Pinpoint the cell where the given text exists, returning its [X, Y] midpoint coordinate. 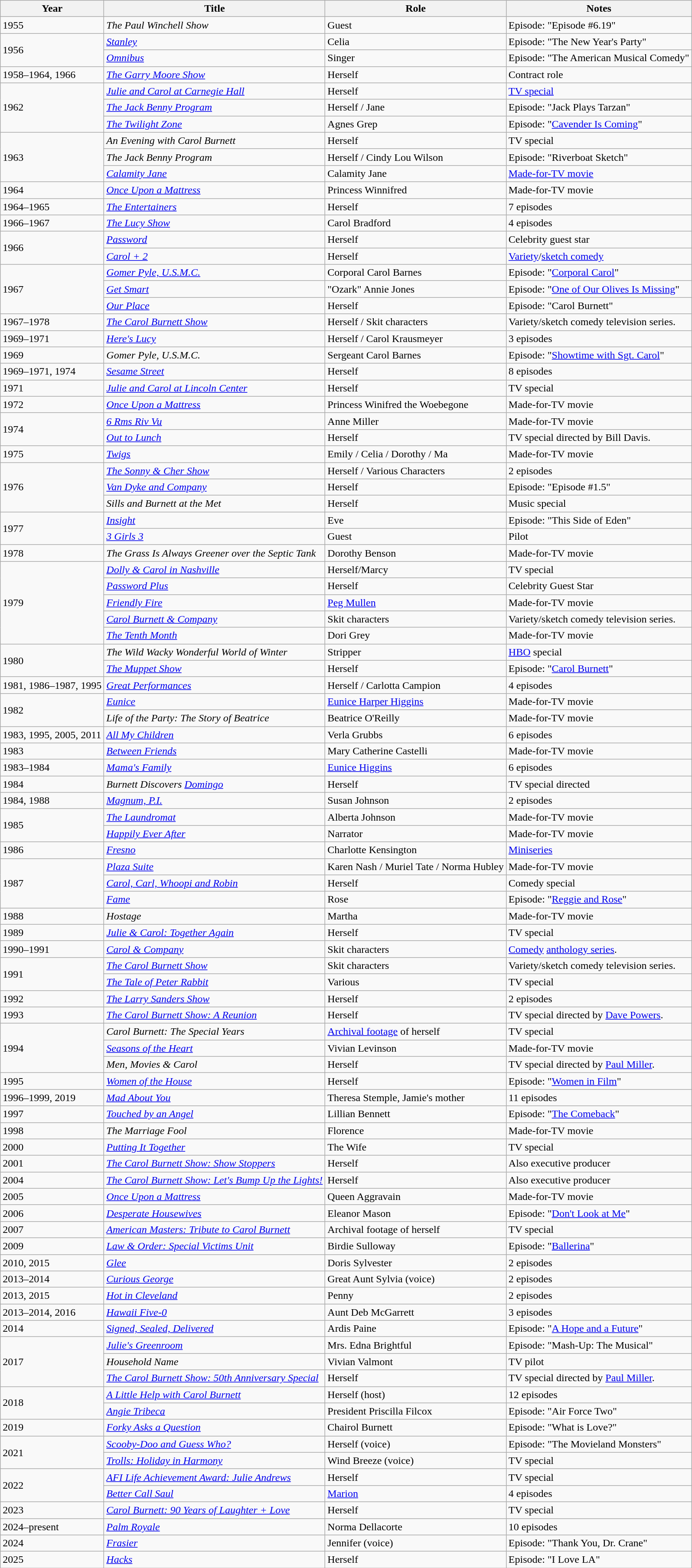
AFI Life Achievement Award: Julie Andrews [215, 1477]
Mad About You [215, 1098]
TV special directed by Bill Davis. [599, 437]
2013–2014, 2016 [52, 1312]
Princess Winifred the Woebegone [415, 404]
Household Name [215, 1362]
Carol + 2 [215, 256]
2006 [52, 1213]
Omnibus [215, 58]
Touched by an Angel [215, 1114]
1990–1991 [52, 949]
Eunice Higgins [415, 768]
2013–2014 [52, 1279]
Queen Aggravain [415, 1196]
The Carol Burnett Show: A Reunion [215, 1015]
Princess Winnifred [415, 190]
1974 [52, 429]
Julie & Carol: Together Again [215, 932]
The Grass Is Always Greener over the Septic Tank [215, 553]
Role [415, 9]
The Carol Burnett Show: Show Stoppers [215, 1164]
2014 [52, 1329]
Episode: "Ballerina" [599, 1246]
Episode: "Jack Plays Tarzan" [599, 108]
12 episodes [599, 1395]
Forky Asks a Question [215, 1428]
Julie and Carol at Carnegie Hall [215, 91]
Martha [415, 916]
1969–1971 [52, 339]
Carol Burnett: The Special Years [215, 1032]
1971 [52, 388]
Celebrity guest star [599, 240]
Stanley [215, 42]
Hacks [215, 1560]
Celia [415, 42]
Vivian Levinson [415, 1048]
1958–1964, 1966 [52, 75]
Plaza Suite [215, 867]
Password Plus [215, 586]
Karen Nash / Muriel Tate / Norma Hubley [415, 867]
1992 [52, 998]
Law & Order: Special Victims Unit [215, 1246]
Herself (host) [415, 1395]
Carol Burnett & Company [215, 619]
Episode: "This Side of Eden" [599, 520]
TV special directed [599, 784]
Episode: "Episode #6.19" [599, 25]
Between Friends [215, 751]
1969–1971, 1974 [52, 372]
Mary Catherine Castelli [415, 751]
Marion [415, 1493]
Wind Breeze (voice) [415, 1460]
1987 [52, 883]
Norma Dellacorte [415, 1526]
1988 [52, 916]
Singer [415, 58]
Episode: "Thank You, Dr. Crane" [599, 1543]
Episode: "Episode #1.5" [599, 487]
TV special directed by Dave Powers. [599, 1015]
1967–1978 [52, 322]
Episode: "One of Our Olives Is Missing" [599, 289]
The Larry Sanders Show [215, 998]
Episode: "A Hope and a Future" [599, 1329]
1972 [52, 404]
Comedy anthology series. [599, 949]
The Tenth Month [215, 636]
2000 [52, 1147]
Out to Lunch [215, 437]
The Carol Burnett Show: Let's Bump Up the Lights! [215, 1180]
1979 [52, 603]
Episode: "The Movieland Monsters" [599, 1444]
8 episodes [599, 372]
Magnum, P.I. [215, 801]
Notes [599, 9]
Julie's Greenroom [215, 1345]
Pilot [599, 537]
Episode: "The New Year's Party" [599, 42]
Stripper [415, 652]
1994 [52, 1048]
The Entertainers [215, 207]
Episode: "Showtime with Sgt. Carol" [599, 355]
1969 [52, 355]
Herself / Skit characters [415, 322]
Corporal Carol Barnes [415, 273]
Eleanor Mason [415, 1213]
Ardis Paine [415, 1329]
Mama's Family [215, 768]
1989 [52, 932]
Rose [415, 900]
Herself / Carlotta Campion [415, 685]
2024 [52, 1543]
Friendly Fire [215, 603]
1998 [52, 1131]
Episode: "The Comeback" [599, 1114]
"Ozark" Annie Jones [415, 289]
1967 [52, 289]
Insight [215, 520]
The Paul Winchell Show [215, 25]
Penny [415, 1296]
Comedy special [599, 883]
1995 [52, 1081]
HBO special [599, 652]
Burnett Discovers Domingo [215, 784]
The Marriage Fool [215, 1131]
Eunice Harper Higgins [415, 701]
Life of the Party: The Story of Beatrice [215, 718]
1983, 1995, 2005, 2011 [52, 735]
Birdie Sulloway [415, 1246]
2005 [52, 1196]
Carol, Carl, Whoopi and Robin [215, 883]
Peg Mullen [415, 603]
Verla Grubbs [415, 735]
Carol & Company [215, 949]
1964 [52, 190]
Scooby-Doo and Guess Who? [215, 1444]
1984 [52, 784]
Signed, Sealed, Delivered [215, 1329]
Hot in Cleveland [215, 1296]
Vivian Valmont [415, 1362]
The Twilight Zone [215, 124]
Herself / Various Characters [415, 470]
The Muppet Show [215, 668]
Florence [415, 1131]
1976 [52, 487]
1962 [52, 108]
3 Girls 3 [215, 537]
1985 [52, 825]
2010, 2015 [52, 1263]
1996–1999, 2019 [52, 1098]
1983 [52, 751]
1978 [52, 553]
Carol Burnett: 90 Years of Laughter + Love [215, 1510]
Frasier [215, 1543]
The Garry Moore Show [215, 75]
Men, Movies & Carol [215, 1065]
President Priscilla Filcox [415, 1411]
Hawaii Five-0 [215, 1312]
1955 [52, 25]
Julie and Carol at Lincoln Center [215, 388]
1983–1984 [52, 768]
Angie Tribeca [215, 1411]
Happily Ever After [215, 834]
1964–1965 [52, 207]
Great Performances [215, 685]
2004 [52, 1180]
1981, 1986–1987, 1995 [52, 685]
Agnes Grep [415, 124]
Episode: "I Love LA" [599, 1560]
1966 [52, 248]
The Sonny & Cher Show [215, 470]
2019 [52, 1428]
10 episodes [599, 1526]
The Tale of Peter Rabbit [215, 982]
Episode: "What is Love?" [599, 1428]
Glee [215, 1263]
Dori Grey [415, 636]
Susan Johnson [415, 801]
Beatrice O'Reilly [415, 718]
1986 [52, 850]
Herself / Carol Krausmeyer [415, 339]
1980 [52, 660]
Variety/sketch comedy [599, 256]
Get Smart [215, 289]
Twigs [215, 454]
Episode: "Air Force Two" [599, 1411]
Carol Bradford [415, 223]
Password [215, 240]
Hostage [215, 916]
An Evening with Carol Burnett [215, 140]
Episode: "Cavender Is Coming" [599, 124]
2021 [52, 1452]
Van Dyke and Company [215, 487]
Episode: "Riverboat Sketch" [599, 157]
Miniseries [599, 850]
A Little Help with Carol Burnett [215, 1395]
Jennifer (voice) [415, 1543]
Our Place [215, 306]
Music special [599, 504]
Aunt Deb McGarrett [415, 1312]
7 episodes [599, 207]
Various [415, 982]
Episode: "Corporal Carol" [599, 273]
Herself (voice) [415, 1444]
Eunice [215, 701]
Curious George [215, 1279]
Theresa Stemple, Jamie's mother [415, 1098]
American Masters: Tribute to Carol Burnett [215, 1229]
The Lucy Show [215, 223]
Chairol Burnett [415, 1428]
6 Rms Riv Vu [215, 421]
Herself / Cindy Lou Wilson [415, 157]
2017 [52, 1362]
1977 [52, 528]
Eve [415, 520]
Herself/Marcy [415, 570]
1956 [52, 50]
Fame [215, 900]
The Wife [415, 1147]
Women of the House [215, 1081]
2001 [52, 1164]
Fresno [215, 850]
Great Aunt Sylvia (voice) [415, 1279]
1982 [52, 710]
Seasons of the Heart [215, 1048]
1997 [52, 1114]
Narrator [415, 834]
Charlotte Kensington [415, 850]
1984, 1988 [52, 801]
2009 [52, 1246]
Better Call Saul [215, 1493]
TV pilot [599, 1362]
1963 [52, 157]
The Wild Wacky Wonderful World of Winter [215, 652]
Trolls: Holiday in Harmony [215, 1460]
Sesame Street [215, 372]
Mrs. Edna Brightful [415, 1345]
11 episodes [599, 1098]
Celebrity Guest Star [599, 586]
Palm Royale [215, 1526]
Episode: "Don't Look at Me" [599, 1213]
Anne Miller [415, 421]
2018 [52, 1403]
Lillian Bennett [415, 1114]
2013, 2015 [52, 1296]
Episode: "The American Musical Comedy" [599, 58]
Dorothy Benson [415, 553]
2022 [52, 1485]
Episode: "Reggie and Rose" [599, 900]
Contract role [599, 75]
1975 [52, 454]
2024–present [52, 1526]
Sills and Burnett at the Met [215, 504]
Here's Lucy [215, 339]
2023 [52, 1510]
2007 [52, 1229]
Episode: "Women in Film" [599, 1081]
Alberta Johnson [415, 817]
Emily / Celia / Dorothy / Ma [415, 454]
Doris Sylvester [415, 1263]
1966–1967 [52, 223]
Sergeant Carol Barnes [415, 355]
Desperate Housewives [215, 1213]
2025 [52, 1560]
1991 [52, 974]
Title [215, 9]
All My Children [215, 735]
Year [52, 9]
Dolly & Carol in Nashville [215, 570]
Herself / Jane [415, 108]
The Carol Burnett Show: 50th Anniversary Special [215, 1378]
Episode: "Mash-Up: The Musical" [599, 1345]
1993 [52, 1015]
Putting It Together [215, 1147]
The Laundromat [215, 817]
